Return the [X, Y] coordinate for the center point of the cell that contains the specified text.  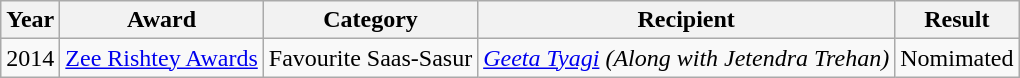
Year [30, 20]
Geeta Tyagi (Along with Jetendra Trehan) [686, 58]
Zee Rishtey Awards [162, 58]
Nomimated [957, 58]
Favourite Saas-Sasur [370, 58]
2014 [30, 58]
Award [162, 20]
Result [957, 20]
Category [370, 20]
Recipient [686, 20]
